Provide the (x, y) coordinate of the cell's center where the given text is located.  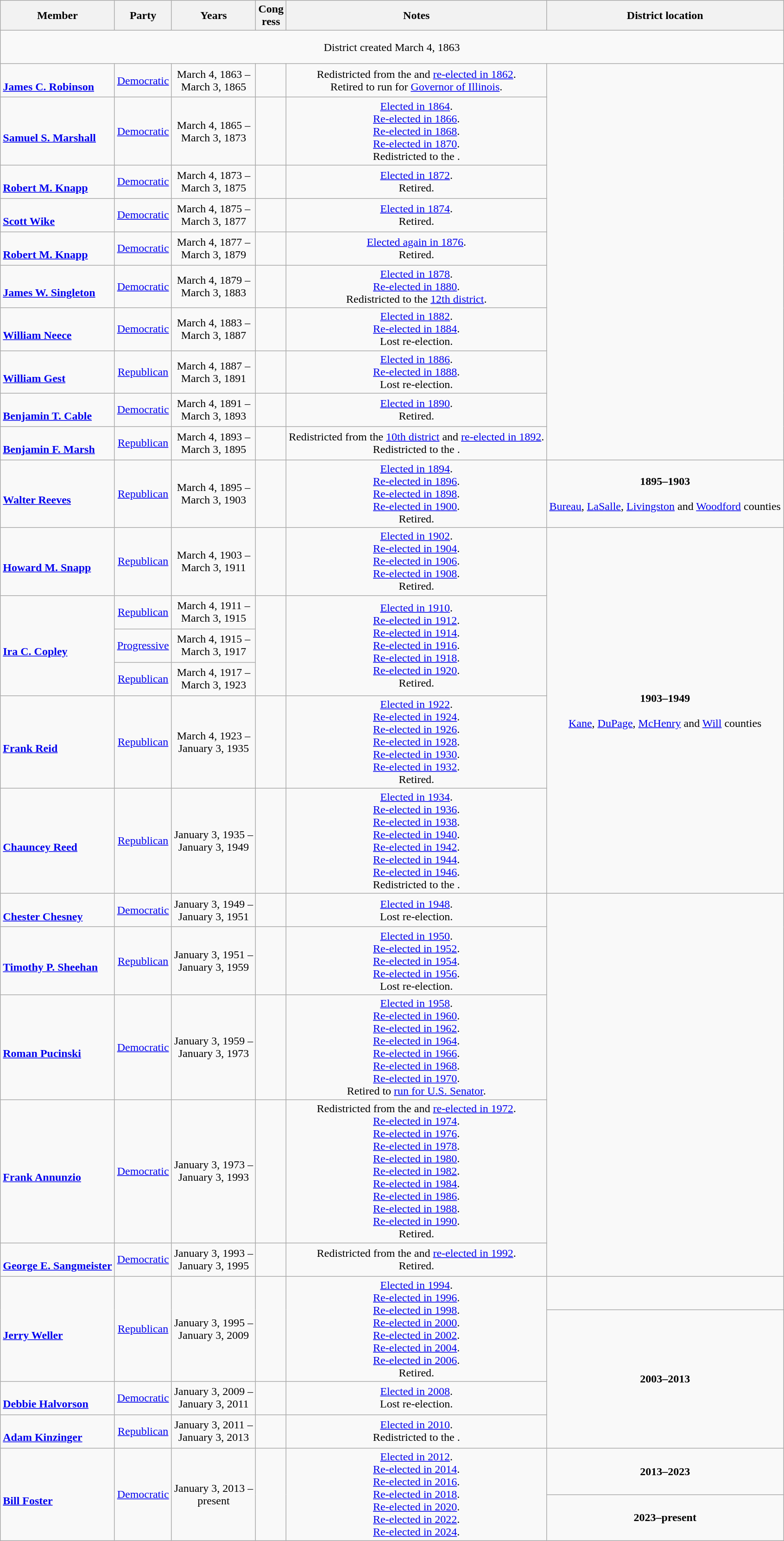
District location (665, 16)
Years (214, 16)
Elected in 1950.Re-elected in 1952.Re-elected in 1954.Re-elected in 1956.Lost re-election. (417, 961)
March 4, 1877 –March 3, 1879 (214, 248)
March 4, 1923 –January 3, 1935 (214, 742)
2023–present (665, 1518)
March 4, 1863 –March 3, 1865 (214, 81)
Elected in 2010.Redistricted to the . (417, 1432)
Chester Chesney (57, 910)
Congress (271, 16)
Elected in 1872.Retired. (417, 182)
Benjamin T. Cable (57, 410)
March 4, 1887 –March 3, 1891 (214, 372)
Scott Wike (57, 215)
January 3, 1993 –January 3, 1995 (214, 1259)
Party (143, 16)
Elected in 1948.Lost re-election. (417, 910)
Redistricted from the 10th district and re-elected in 1892.Redistricted to the . (417, 443)
Member (57, 16)
March 4, 1915 –March 3, 1917 (214, 645)
January 3, 1935 –January 3, 1949 (214, 841)
Elected in 1864.Re-elected in 1866.Re-elected in 1868.Re-elected in 1870.Redistricted to the . (417, 131)
Bill Foster (57, 1495)
March 4, 1873 –March 3, 1875 (214, 182)
Elected in 1922.Re-elected in 1924.Re-elected in 1926.Re-elected in 1928.Re-elected in 1930.Re-elected in 1932.Retired. (417, 742)
January 3, 1959 –January 3, 1973 (214, 1047)
Elected in 1882.Re-elected in 1884.Lost re-election. (417, 329)
Elected in 2012.Re-elected in 2014.Re-elected in 2016.Re-elected in 2018.Re-elected in 2020.Re-elected in 2022.Re-elected in 2024. (417, 1495)
March 4, 1865 –March 3, 1873 (214, 131)
January 3, 1995 –January 3, 2009 (214, 1329)
Elected in 1874.Retired. (417, 215)
January 3, 1951 –January 3, 1959 (214, 961)
Roman Pucinski (57, 1047)
January 3, 2009 –January 3, 2011 (214, 1398)
March 4, 1891 –March 3, 1893 (214, 410)
March 4, 1917 –March 3, 1923 (214, 679)
Notes (417, 16)
Elected in 2008.Lost re-election. (417, 1398)
Walter Reeves (57, 494)
March 4, 1879 –March 3, 1883 (214, 287)
Elected in 1890.Retired. (417, 410)
District created March 4, 1863 (392, 47)
Elected again in 1876.Retired. (417, 248)
2013–2023 (665, 1471)
Elected in 1902.Re-elected in 1904.Re-elected in 1906.Re-elected in 1908.Retired. (417, 561)
William Neece (57, 329)
March 4, 1895 –March 3, 1903 (214, 494)
March 4, 1883 –March 3, 1887 (214, 329)
Elected in 1878.Re-elected in 1880.Redistricted to the 12th district. (417, 287)
Elected in 1886.Re-elected in 1888.Lost re-election. (417, 372)
Elected in 1910.Re-elected in 1912.Re-elected in 1914.Re-elected in 1916.Re-elected in 1918.Re-elected in 1920.Retired. (417, 645)
James C. Robinson (57, 81)
1895–1903Bureau, LaSalle, Livingston and Woodford counties (665, 494)
Frank Reid (57, 742)
Jerry Weller (57, 1329)
Redistricted from the and re-elected in 1862.Retired to run for Governor of Illinois. (417, 81)
Elected in 1994.Re-elected in 1996.Re-elected in 1998.Re-elected in 2000.Re-elected in 2002.Re-elected in 2004.Re-elected in 2006.Retired. (417, 1329)
Samuel S. Marshall (57, 131)
James W. Singleton (57, 287)
2003–2013 (665, 1379)
March 4, 1893 –March 3, 1895 (214, 443)
Progressive (143, 645)
Ira C. Copley (57, 645)
March 4, 1911 –March 3, 1915 (214, 612)
Frank Annunzio (57, 1171)
Elected in 1894.Re-elected in 1896.Re-elected in 1898.Re-elected in 1900.Retired. (417, 494)
Timothy P. Sheehan (57, 961)
Benjamin F. Marsh (57, 443)
January 3, 2013 –present (214, 1495)
January 3, 2011 –January 3, 2013 (214, 1432)
January 3, 1973 –January 3, 1993 (214, 1171)
March 4, 1875 –March 3, 1877 (214, 215)
March 4, 1903 –March 3, 1911 (214, 561)
Howard M. Snapp (57, 561)
Debbie Halvorson (57, 1398)
Redistricted from the and re-elected in 1992.Retired. (417, 1259)
1903–1949Kane, DuPage, McHenry and Will counties (665, 710)
January 3, 1949 –January 3, 1951 (214, 910)
Adam Kinzinger (57, 1432)
William Gest (57, 372)
George E. Sangmeister (57, 1259)
Chauncey Reed (57, 841)
